Find where the given text appears and provide that cell's center as (x, y) coordinate. 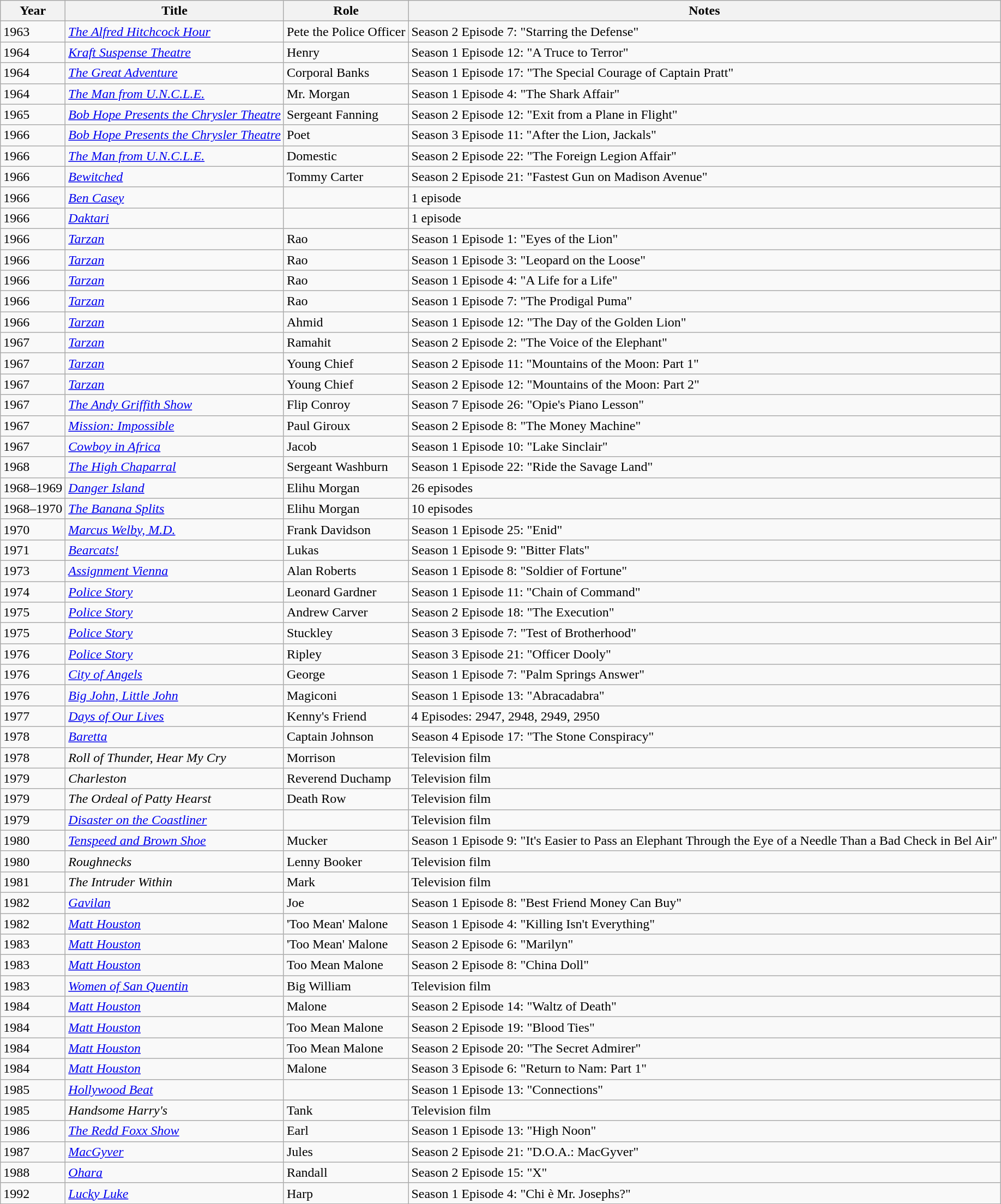
Roughnecks (174, 861)
Notes (704, 11)
Paul Giroux (346, 426)
Magiconi (346, 695)
Tenspeed and Brown Shoe (174, 840)
1970 (33, 529)
Season 2 Episode 12: "Exit from a Plane in Flight" (704, 114)
Poet (346, 135)
Season 2 Episode 19: "Blood Ties" (704, 1027)
Lukas (346, 550)
Season 1 Episode 4: "A Life for a Life" (704, 281)
1973 (33, 571)
Season 1 Episode 13: "Connections" (704, 1090)
Pete the Police Officer (346, 32)
Season 2 Episode 8: "China Doll" (704, 965)
Hollywood Beat (174, 1090)
The Great Adventure (174, 73)
1965 (33, 114)
Mission: Impossible (174, 426)
Ramahit (346, 343)
Season 2 Episode 11: "Mountains of the Moon: Part 1" (704, 364)
1988 (33, 1172)
Season 2 Episode 14: "Waltz of Death" (704, 1007)
Women of San Quentin (174, 986)
26 episodes (704, 488)
Ahmid (346, 322)
Season 2 Episode 2: "The Voice of the Elephant" (704, 343)
Season 2 Episode 15: "X" (704, 1172)
Season 1 Episode 9: "Bitter Flats" (704, 550)
MacGyver (174, 1152)
Season 1 Episode 1: "Eyes of the Lion" (704, 239)
Season 1 Episode 4: "Killing Isn't Everything" (704, 924)
1986 (33, 1131)
Jules (346, 1152)
Lucky Luke (174, 1193)
Marcus Welby, M.D. (174, 529)
Days of Our Lives (174, 716)
The High Chaparral (174, 467)
1981 (33, 882)
Mark (346, 882)
Disaster on the Coastliner (174, 820)
Season 3 Episode 11: "After the Lion, Jackals" (704, 135)
The Alfred Hitchcock Hour (174, 32)
Season 2 Episode 6: "Marilyn" (704, 945)
Season 2 Episode 18: "The Execution" (704, 613)
Big John, Little John (174, 695)
Season 1 Episode 9: "It's Easier to Pass an Elephant Through the Eye of a Needle Than a Bad Check in Bel Air" (704, 840)
Bearcats! (174, 550)
Ripley (346, 654)
Season 1 Episode 7: "The Prodigal Puma" (704, 301)
Season 1 Episode 10: "Lake Sinclair" (704, 446)
1987 (33, 1152)
Kenny's Friend (346, 716)
Season 3 Episode 7: "Test of Brotherhood" (704, 633)
Andrew Carver (346, 613)
Corporal Banks (346, 73)
Season 2 Episode 7: "Starring the Defense" (704, 32)
Season 1 Episode 8: "Best Friend Money Can Buy" (704, 903)
Season 1 Episode 17: "The Special Courage of Captain Pratt" (704, 73)
Season 1 Episode 4: "The Shark Affair" (704, 94)
Assignment Vienna (174, 571)
George (346, 675)
Season 1 Episode 12: "The Day of the Golden Lion" (704, 322)
Joe (346, 903)
Charleston (174, 778)
Frank Davidson (346, 529)
Season 1 Episode 13: "Abracadabra" (704, 695)
Reverend Duchamp (346, 778)
City of Angels (174, 675)
Stuckley (346, 633)
The Redd Foxx Show (174, 1131)
Daktari (174, 218)
Ohara (174, 1172)
Death Row (346, 799)
Season 1 Episode 25: "Enid" (704, 529)
Mucker (346, 840)
Danger Island (174, 488)
The Banana Splits (174, 509)
Season 2 Episode 22: "The Foreign Legion Affair" (704, 156)
Season 2 Episode 12: "Mountains of the Moon: Part 2" (704, 384)
Season 2 Episode 21: "D.O.A.: MacGyver" (704, 1152)
Gavilan (174, 903)
Domestic (346, 156)
Season 1 Episode 12: "A Truce to Terror" (704, 52)
Season 7 Episode 26: "Opie's Piano Lesson" (704, 405)
Sergeant Fanning (346, 114)
4 Episodes: 2947, 2948, 2949, 2950 (704, 716)
Earl (346, 1131)
Season 1 Episode 13: "High Noon" (704, 1131)
Captain Johnson (346, 737)
The Andy Griffith Show (174, 405)
Season 1 Episode 11: "Chain of Command" (704, 591)
Season 3 Episode 21: "Officer Dooly" (704, 654)
Sergeant Washburn (346, 467)
Season 1 Episode 8: "Soldier of Fortune" (704, 571)
Bewitched (174, 177)
1968–1969 (33, 488)
Randall (346, 1172)
Handsome Harry's (174, 1110)
Harp (346, 1193)
Leonard Gardner (346, 591)
Lenny Booker (346, 861)
1992 (33, 1193)
Season 1 Episode 22: "Ride the Savage Land" (704, 467)
Title (174, 11)
Mr. Morgan (346, 94)
1971 (33, 550)
Season 2 Episode 21: "Fastest Gun on Madison Avenue" (704, 177)
Season 1 Episode 3: "Leopard on the Loose" (704, 260)
Season 2 Episode 20: "The Secret Admirer" (704, 1048)
Morrison (346, 758)
1963 (33, 32)
Season 1 Episode 4: "Chi è Mr. Josephs?" (704, 1193)
Tank (346, 1110)
Big William (346, 986)
1968 (33, 467)
Season 2 Episode 8: "The Money Machine" (704, 426)
Role (346, 11)
1977 (33, 716)
Season 4 Episode 17: "The Stone Conspiracy" (704, 737)
Alan Roberts (346, 571)
The Ordeal of Patty Hearst (174, 799)
Ben Casey (174, 197)
10 episodes (704, 509)
Henry (346, 52)
Year (33, 11)
1974 (33, 591)
Kraft Suspense Theatre (174, 52)
Season 3 Episode 6: "Return to Nam: Part 1" (704, 1069)
Tommy Carter (346, 177)
Jacob (346, 446)
Season 1 Episode 7: "Palm Springs Answer" (704, 675)
Roll of Thunder, Hear My Cry (174, 758)
The Intruder Within (174, 882)
Flip Conroy (346, 405)
1968–1970 (33, 509)
Baretta (174, 737)
Cowboy in Africa (174, 446)
